Provide the [x, y] coordinate of the cell's center where the given text is located.  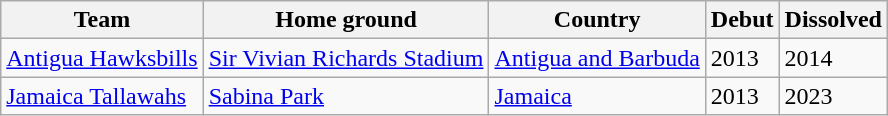
Jamaica [597, 96]
Antigua Hawksbills [102, 58]
Antigua and Barbuda [597, 58]
Debut [742, 20]
Home ground [346, 20]
2023 [833, 96]
Jamaica Tallawahs [102, 96]
Team [102, 20]
2014 [833, 58]
Sabina Park [346, 96]
Dissolved [833, 20]
Country [597, 20]
Sir Vivian Richards Stadium [346, 58]
